Extract the [X, Y] coordinate from the center of the cell holding the provided text.  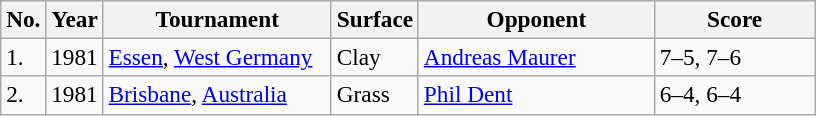
Opponent [536, 19]
Phil Dent [536, 95]
Andreas Maurer [536, 57]
7–5, 7–6 [734, 57]
6–4, 6–4 [734, 95]
Essen, West Germany [217, 57]
Tournament [217, 19]
1. [24, 57]
Score [734, 19]
Brisbane, Australia [217, 95]
Clay [374, 57]
2. [24, 95]
Grass [374, 95]
No. [24, 19]
Year [74, 19]
Surface [374, 19]
